Output the [x, y] coordinate of the center of the cell containing the given text.  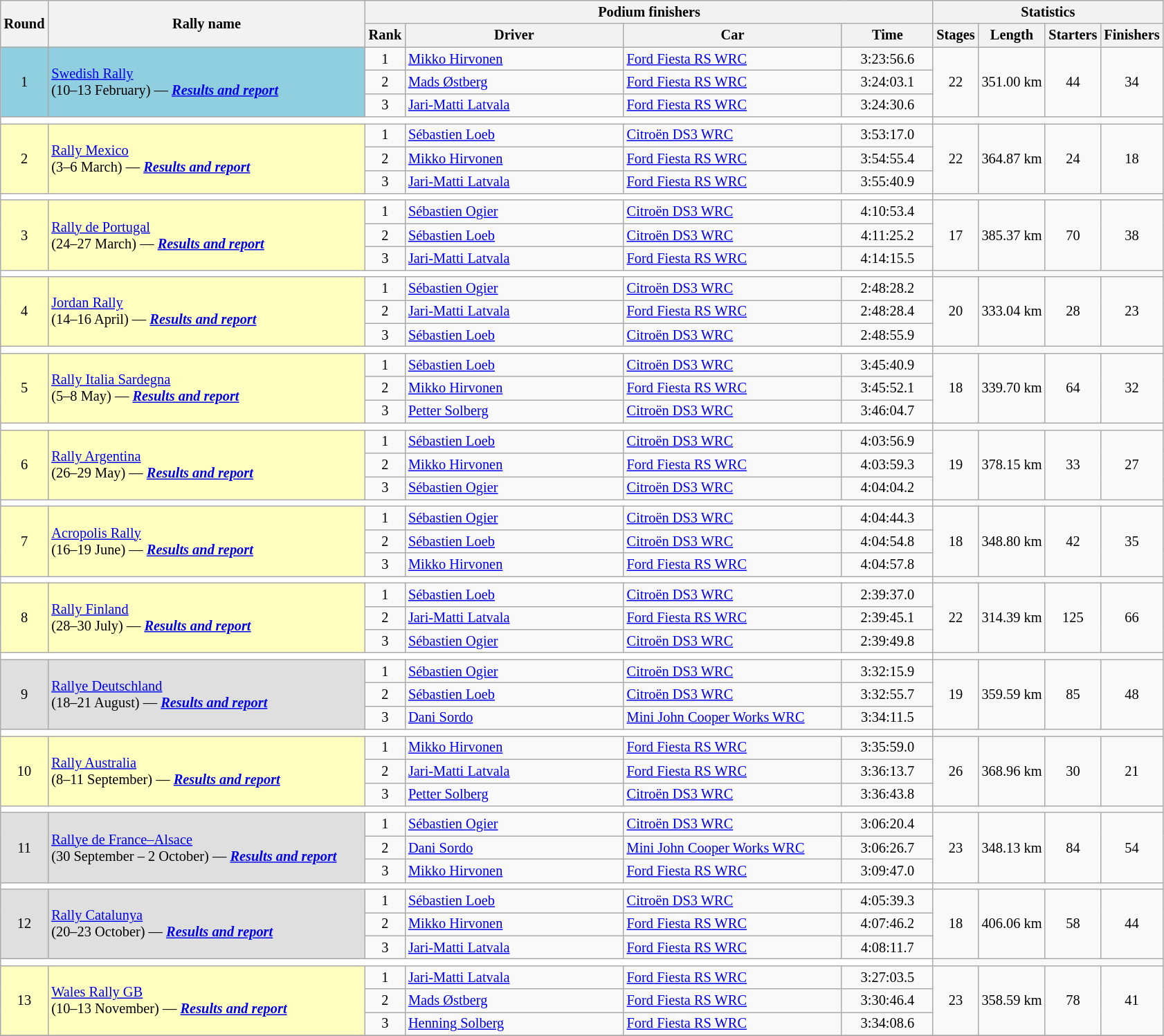
4:04:57.8 [887, 565]
2:48:28.4 [887, 311]
70 [1073, 235]
Starters [1073, 35]
7 [25, 541]
125 [1073, 617]
20 [955, 311]
Rally Mexico(3–6 March) — Results and report [206, 158]
11 [25, 847]
4:04:44.3 [887, 518]
2:39:49.8 [887, 641]
Rally name [206, 24]
2:48:28.2 [887, 289]
Rallye Deutschland(18–21 August) — Results and report [206, 695]
Jordan Rally(14–16 April) — Results and report [206, 311]
12 [25, 925]
3:45:52.1 [887, 388]
368.96 km [1012, 771]
4 [25, 311]
Rally Argentina(26–29 May) — Results and report [206, 465]
Wales Rally GB(10–13 November) — Results and report [206, 1001]
3:34:11.5 [887, 718]
2:39:37.0 [887, 594]
3:53:17.0 [887, 135]
359.59 km [1012, 695]
Podium finishers [649, 12]
358.59 km [1012, 1001]
64 [1073, 388]
Length [1012, 35]
54 [1131, 847]
4:04:04.2 [887, 488]
Rally Australia(8–11 September) — Results and report [206, 771]
364.87 km [1012, 158]
28 [1073, 311]
3:34:08.6 [887, 1024]
3:46:04.7 [887, 411]
9 [25, 695]
3:45:40.9 [887, 365]
4:04:54.8 [887, 541]
3:54:55.4 [887, 158]
348.13 km [1012, 847]
Round [25, 24]
Swedish Rally(10–13 February) — Results and report [206, 82]
2:48:55.9 [887, 335]
3:36:43.8 [887, 794]
17 [955, 235]
21 [1131, 771]
Statistics [1048, 12]
4:10:53.4 [887, 212]
5 [25, 388]
58 [1073, 925]
8 [25, 617]
3:06:20.4 [887, 824]
3:24:03.1 [887, 82]
385.37 km [1012, 235]
26 [955, 771]
3:55:40.9 [887, 182]
Henning Solberg [514, 1024]
4:07:46.2 [887, 924]
4:03:59.3 [887, 464]
3:32:15.9 [887, 671]
34 [1131, 82]
Rallye de France–Alsace(30 September – 2 October) — Results and report [206, 847]
6 [25, 465]
3:06:26.7 [887, 848]
27 [1131, 465]
4:11:25.2 [887, 235]
339.70 km [1012, 388]
Stages [955, 35]
Driver [514, 35]
3:36:13.7 [887, 771]
Rally de Portugal(24–27 March) — Results and report [206, 235]
4:03:56.9 [887, 442]
4:08:11.7 [887, 947]
3:30:46.4 [887, 1001]
378.15 km [1012, 465]
38 [1131, 235]
42 [1073, 541]
Acropolis Rally(16–19 June) — Results and report [206, 541]
85 [1073, 695]
Finishers [1131, 35]
314.39 km [1012, 617]
2:39:45.1 [887, 618]
48 [1131, 695]
Rank [385, 35]
406.06 km [1012, 925]
333.04 km [1012, 311]
33 [1073, 465]
3:24:30.6 [887, 105]
3:27:03.5 [887, 977]
13 [25, 1001]
Time [887, 35]
84 [1073, 847]
4:05:39.3 [887, 901]
3:09:47.0 [887, 871]
41 [1131, 1001]
32 [1131, 388]
3:23:56.6 [887, 59]
Car [733, 35]
Rally Catalunya(20–23 October) — Results and report [206, 925]
10 [25, 771]
78 [1073, 1001]
351.00 km [1012, 82]
3:32:55.7 [887, 694]
24 [1073, 158]
30 [1073, 771]
4:14:15.5 [887, 258]
35 [1131, 541]
348.80 km [1012, 541]
66 [1131, 617]
Rally Italia Sardegna(5–8 May) — Results and report [206, 388]
3:35:59.0 [887, 747]
Rally Finland(28–30 July) — Results and report [206, 617]
